Determine the [x, y] coordinate at the center of the cell enclosing the given text.  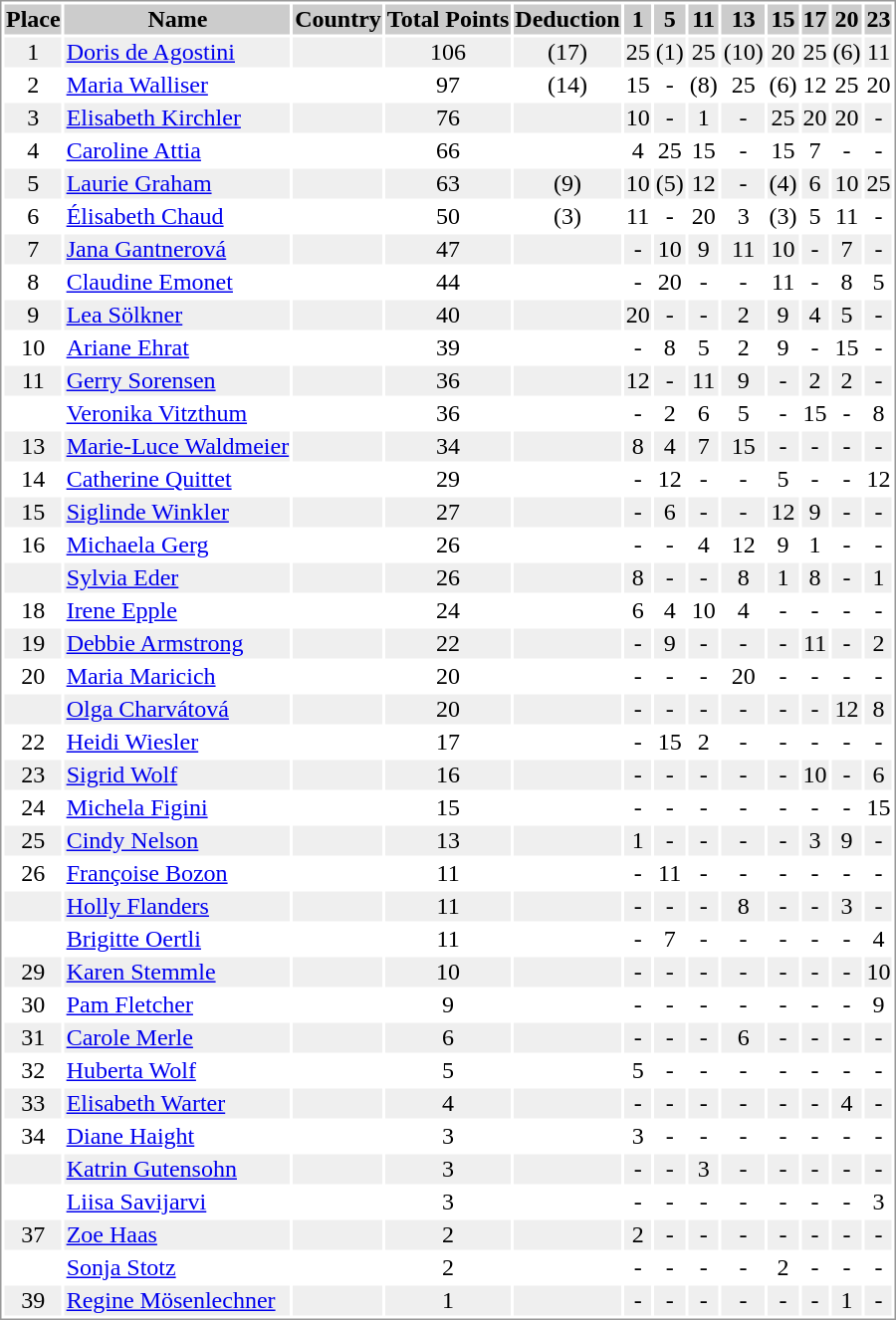
Maria Maricich [177, 676]
Sigrid Wolf [177, 775]
Françoise Bozon [177, 873]
Liisa Savijarvi [177, 1202]
Claudine Emonet [177, 282]
Caroline Attia [177, 150]
Marie-Luce Waldmeier [177, 447]
Jana Gantnerová [177, 250]
31 [33, 1038]
(5) [669, 184]
Elisabeth Warter [177, 1104]
50 [448, 216]
(1) [669, 53]
44 [448, 282]
97 [448, 85]
(10) [743, 53]
Irene Epple [177, 610]
33 [33, 1104]
37 [33, 1235]
Place [33, 19]
Ariane Ehrat [177, 347]
Regine Mösenlechner [177, 1301]
Name [177, 19]
76 [448, 118]
Maria Walliser [177, 85]
Deduction [567, 19]
Elisabeth Kirchler [177, 118]
40 [448, 316]
Catherine Quittet [177, 479]
Diane Haight [177, 1136]
Heidi Wiesler [177, 742]
Holly Flanders [177, 907]
14 [33, 479]
30 [33, 1004]
(14) [567, 85]
Total Points [448, 19]
Élisabeth Chaud [177, 216]
Katrin Gutensohn [177, 1170]
Michaela Gerg [177, 545]
Veronika Vitzthum [177, 413]
Lea Sölkner [177, 316]
(17) [567, 53]
32 [33, 1070]
63 [448, 184]
Siglinde Winkler [177, 513]
Laurie Graham [177, 184]
Brigitte Oertli [177, 939]
Michela Figini [177, 807]
Sonja Stotz [177, 1267]
47 [448, 250]
(4) [783, 184]
106 [448, 53]
19 [33, 644]
Cindy Nelson [177, 841]
66 [448, 150]
(8) [703, 85]
Debbie Armstrong [177, 644]
Pam Fletcher [177, 1004]
Huberta Wolf [177, 1070]
Zoe Haas [177, 1235]
Sylvia Eder [177, 578]
Doris de Agostini [177, 53]
Carole Merle [177, 1038]
(9) [567, 184]
Gerry Sorensen [177, 381]
18 [33, 610]
Country [338, 19]
27 [448, 513]
Karen Stemmle [177, 973]
Olga Charvátová [177, 710]
